Identify which cell holds the provided text, then report its (X, Y) central coordinate. 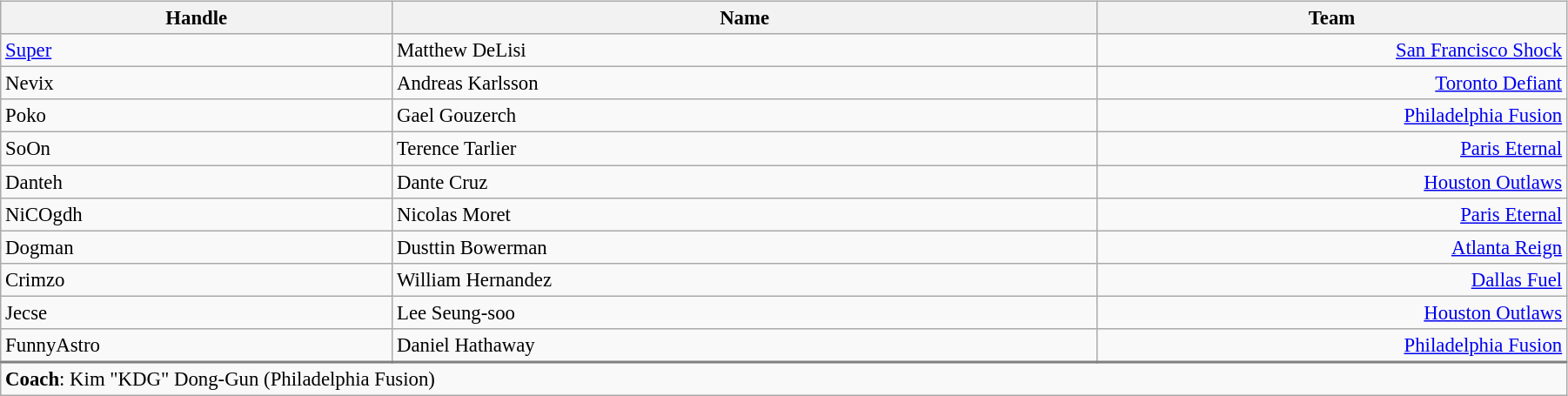
Lee Seung-soo (745, 312)
FunnyAstro (197, 345)
Nicolas Moret (745, 214)
Gael Gouzerch (745, 116)
Name (745, 18)
Jecse (197, 312)
Andreas Karlsson (745, 84)
Matthew DeLisi (745, 50)
Daniel Hathaway (745, 345)
Crimzo (197, 279)
Super (197, 50)
Terence Tarlier (745, 149)
Team (1332, 18)
San Francisco Shock (1332, 50)
Coach: Kim "KDG" Dong-Gun (Philadelphia Fusion) (784, 379)
SoOn (197, 149)
Nevix (197, 84)
Poko (197, 116)
Dogman (197, 247)
Dusttin Bowerman (745, 247)
NiCOgdh (197, 214)
Dallas Fuel (1332, 279)
Dante Cruz (745, 182)
Atlanta Reign (1332, 247)
Handle (197, 18)
William Hernandez (745, 279)
Toronto Defiant (1332, 84)
Danteh (197, 182)
